Locate the cell with the specified text and output its [X, Y] center coordinate. 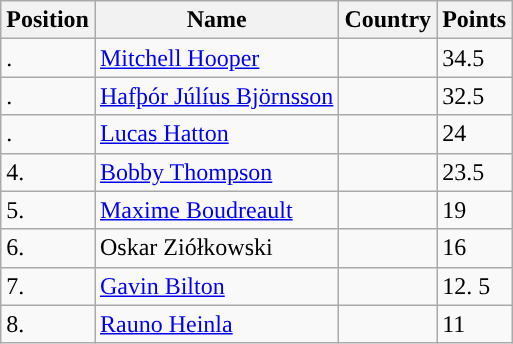
5. [48, 210]
Mitchell Hooper [216, 58]
4. [48, 172]
34.5 [474, 58]
Points [474, 20]
Oskar Ziółkowski [216, 248]
19 [474, 210]
Lucas Hatton [216, 134]
24 [474, 134]
32.5 [474, 96]
Position [48, 20]
6. [48, 248]
Bobby Thompson [216, 172]
Gavin Bilton [216, 286]
Name [216, 20]
16 [474, 248]
7. [48, 286]
11 [474, 324]
12. 5 [474, 286]
Maxime Boudreault [216, 210]
Country [388, 20]
Hafþór Júlíus Björnsson [216, 96]
Rauno Heinla [216, 324]
8. [48, 324]
23.5 [474, 172]
